Return (X, Y) of the center of cell containing provided text 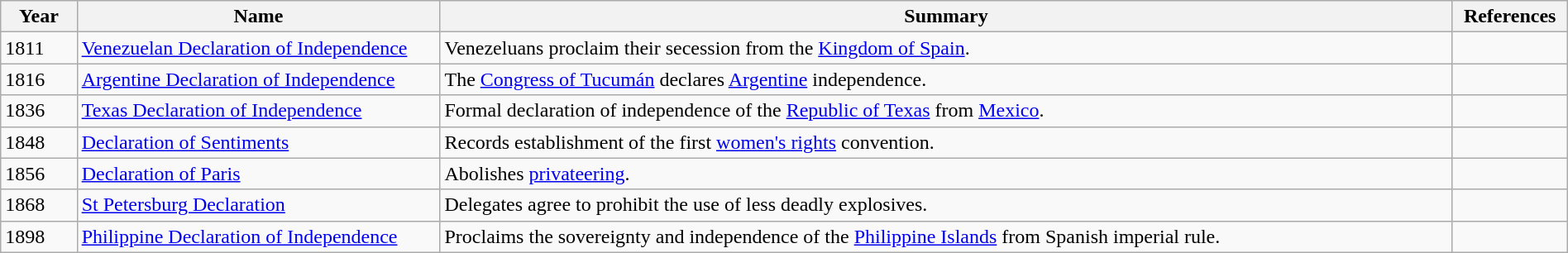
1856 (39, 174)
Argentine Declaration of Independence (258, 79)
Abolishes privateering. (946, 174)
Proclaims the sovereignty and independence of the Philippine Islands from Spanish imperial rule. (946, 236)
St Petersburg Declaration (258, 205)
Venezuelan Declaration of Independence (258, 48)
Texas Declaration of Independence (258, 111)
Venezeluans proclaim their secession from the Kingdom of Spain. (946, 48)
1868 (39, 205)
1836 (39, 111)
Name (258, 17)
References (1510, 17)
Philippine Declaration of Independence (258, 236)
1811 (39, 48)
Declaration of Paris (258, 174)
Declaration of Sentiments (258, 142)
Summary (946, 17)
Records establishment of the first women's rights convention. (946, 142)
Formal declaration of independence of the Republic of Texas from Mexico. (946, 111)
Year (39, 17)
The Congress of Tucumán declares Argentine independence. (946, 79)
1898 (39, 236)
1816 (39, 79)
1848 (39, 142)
Delegates agree to prohibit the use of less deadly explosives. (946, 205)
